Return the [X, Y] coordinate for the center point of the cell that contains the specified text.  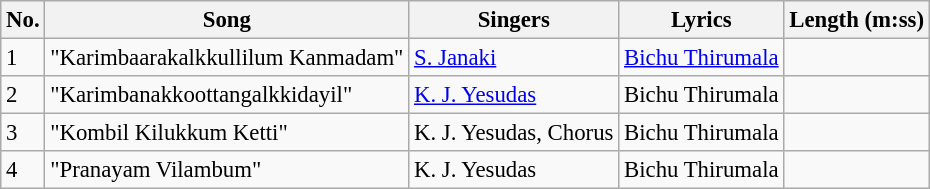
S. Janaki [514, 58]
4 [23, 170]
"Karimbanakkoottangalkkidayil" [227, 95]
Lyrics [702, 20]
1 [23, 58]
Singers [514, 20]
K. J. Yesudas, Chorus [514, 133]
Song [227, 20]
"Pranayam Vilambum" [227, 170]
Length (m:ss) [856, 20]
"Karimbaarakalkkullilum Kanmadam" [227, 58]
"Kombil Kilukkum Ketti" [227, 133]
3 [23, 133]
2 [23, 95]
No. [23, 20]
